Return the (X, Y) coordinate for the center point of the cell that contains the specified text.  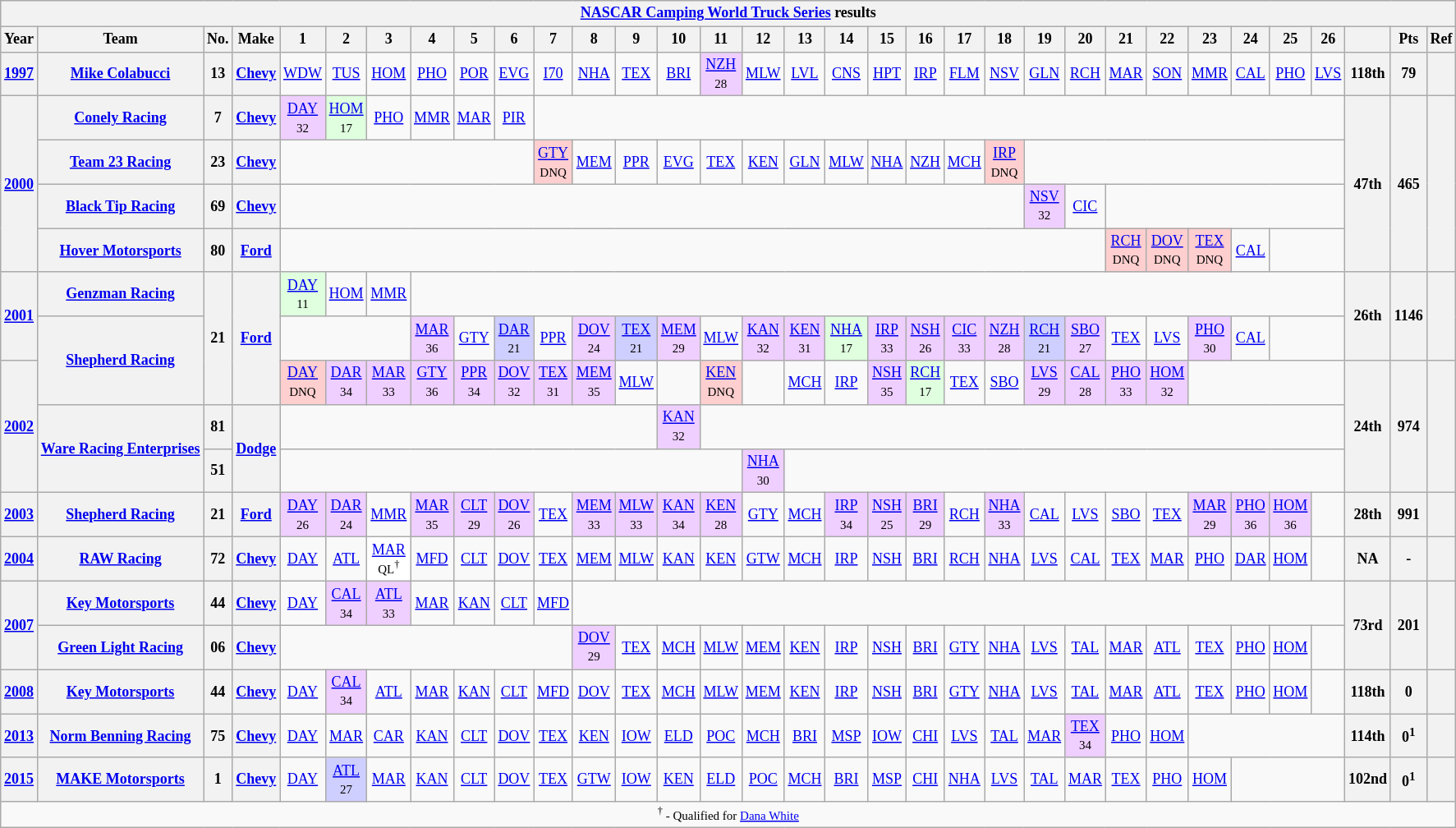
CAL28 (1086, 383)
† - Qualified for Dana White (728, 815)
PHO30 (1210, 338)
TEX31 (553, 383)
PIR (514, 118)
114th (1368, 736)
CIC33 (964, 338)
MEM35 (594, 383)
KEN31 (805, 338)
MAR33 (389, 383)
WDW (303, 74)
991 (1408, 515)
81 (218, 426)
NHA33 (1004, 515)
RCH21 (1045, 338)
IRP33 (887, 338)
18 (1004, 39)
NZH (926, 162)
9 (636, 39)
MAR36 (432, 338)
HPT (887, 74)
CLT29 (474, 515)
Dodge (256, 448)
PHO33 (1126, 383)
2008 (20, 692)
Make (256, 39)
2004 (20, 559)
NA (1368, 559)
2007 (20, 626)
11 (721, 39)
75 (218, 736)
5 (474, 39)
19 (1045, 39)
2 (347, 39)
DOVDNQ (1168, 251)
Black Tip Racing (120, 206)
RAW Racing (120, 559)
0 (1408, 692)
CNS (846, 74)
MARQL† (389, 559)
69 (218, 206)
GTYDNQ (553, 162)
NHA30 (763, 471)
HOM36 (1291, 515)
72 (218, 559)
73rd (1368, 626)
102nd (1368, 780)
RCH17 (926, 383)
Mike Colabucci (120, 74)
TUS (347, 74)
DOV24 (594, 338)
TEX34 (1086, 736)
2003 (20, 515)
ATL27 (347, 780)
FLM (964, 74)
NSH25 (887, 515)
DAR21 (514, 338)
201 (1408, 626)
26 (1329, 39)
1997 (20, 74)
DAR (1250, 559)
ATL33 (389, 604)
MEM33 (594, 515)
2015 (20, 780)
47th (1368, 184)
1146 (1408, 315)
Year (20, 39)
24th (1368, 427)
NSH26 (926, 338)
NSV (1004, 74)
HOM32 (1168, 383)
06 (218, 647)
TEX21 (636, 338)
Team 23 Racing (120, 162)
3 (389, 39)
CAR (389, 736)
HOM17 (347, 118)
DOV26 (514, 515)
8 (594, 39)
DOV32 (514, 383)
12 (763, 39)
28th (1368, 515)
IRP34 (846, 515)
10 (678, 39)
80 (218, 251)
974 (1408, 427)
17 (964, 39)
MAR29 (1210, 515)
16 (926, 39)
CIC (1086, 206)
14 (846, 39)
26th (1368, 315)
22 (1168, 39)
2002 (20, 427)
TEXDNQ (1210, 251)
NASCAR Camping World Truck Series results (728, 13)
- (1408, 559)
15 (887, 39)
Pts (1408, 39)
LVS29 (1045, 383)
Ref (1441, 39)
Genzman Racing (120, 294)
Norm Benning Racing (120, 736)
2001 (20, 315)
2013 (20, 736)
Hover Motorsports (120, 251)
KENDNQ (721, 383)
SBO27 (1086, 338)
DAY11 (303, 294)
DAYDNQ (303, 383)
2000 (20, 184)
4 (432, 39)
51 (218, 471)
MAKE Motorsports (120, 780)
DAY26 (303, 515)
20 (1086, 39)
PPR34 (474, 383)
I70 (553, 74)
79 (1408, 74)
MAR35 (432, 515)
IRPDNQ (1004, 162)
SON (1168, 74)
6 (514, 39)
Green Light Racing (120, 647)
MLW33 (636, 515)
DAY32 (303, 118)
465 (1408, 184)
Team (120, 39)
LVL (805, 74)
KAN34 (678, 515)
24 (1250, 39)
PHO36 (1250, 515)
KEN28 (721, 515)
MEM29 (678, 338)
RCHDNQ (1126, 251)
25 (1291, 39)
Conely Racing (120, 118)
DAR34 (347, 383)
POR (474, 74)
DOV29 (594, 647)
NSH35 (887, 383)
Ware Racing Enterprises (120, 448)
NSV32 (1045, 206)
NHA17 (846, 338)
No. (218, 39)
GTY36 (432, 383)
DAR24 (347, 515)
BRI29 (926, 515)
